Scan for the cell matching the given text and deliver its (X, Y) coordinate at center. 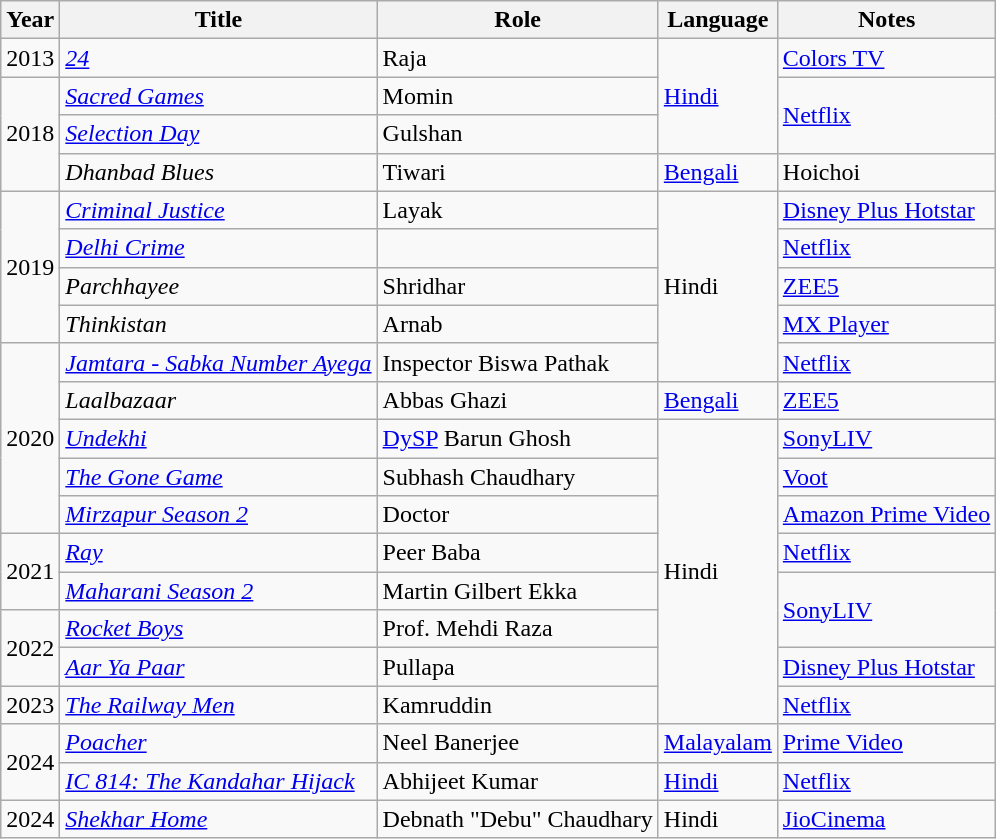
MX Player (886, 324)
2022 (30, 648)
Aar Ya Paar (218, 667)
Notes (886, 20)
Abhijeet Kumar (518, 781)
Inspector Biswa Pathak (518, 362)
Jamtara - Sabka Number Ayega (218, 362)
Pullapa (518, 667)
2020 (30, 438)
Amazon Prime Video (886, 515)
Year (30, 20)
2023 (30, 705)
DySP Barun Ghosh (518, 438)
Selection Day (218, 134)
2021 (30, 572)
Delhi Crime (218, 248)
Prof. Mehdi Raza (518, 629)
Kamruddin (518, 705)
Maharani Season 2 (218, 591)
Rocket Boys (218, 629)
Arnab (518, 324)
Voot (886, 477)
Doctor (518, 515)
24 (218, 58)
Laalbazaar (218, 400)
2019 (30, 267)
Abbas Ghazi (518, 400)
The Gone Game (218, 477)
Martin Gilbert Ekka (518, 591)
Malayalam (718, 743)
Hoichoi (886, 172)
Undekhi (218, 438)
Title (218, 20)
Prime Video (886, 743)
Momin (518, 96)
Colors TV (886, 58)
2013 (30, 58)
Role (518, 20)
Poacher (218, 743)
Sacred Games (218, 96)
Layak (518, 210)
IC 814: The Kandahar Hijack (218, 781)
The Railway Men (218, 705)
Language (718, 20)
Parchhayee (218, 286)
Raja (518, 58)
Subhash Chaudhary (518, 477)
Shridhar (518, 286)
Thinkistan (218, 324)
Peer Baba (518, 553)
Mirzapur Season 2 (218, 515)
Gulshan (518, 134)
Dhanbad Blues (218, 172)
2018 (30, 134)
JioCinema (886, 819)
Neel Banerjee (518, 743)
Criminal Justice (218, 210)
Shekhar Home (218, 819)
Ray (218, 553)
Debnath "Debu" Chaudhary (518, 819)
Tiwari (518, 172)
